Extract the [x, y] coordinate from the center of the cell holding the provided text.  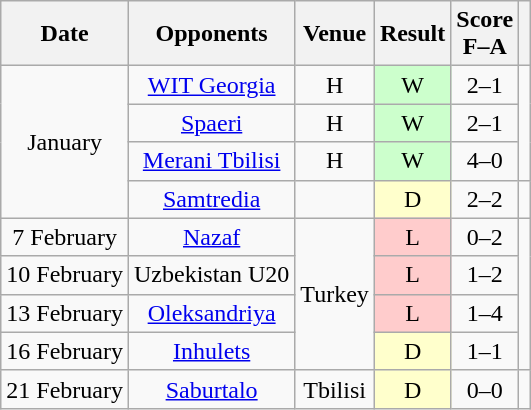
Spaeri [211, 123]
ScoreF–A [485, 34]
Turkey [335, 294]
January [65, 142]
WIT Georgia [211, 85]
Inhulets [211, 351]
16 February [65, 351]
21 February [65, 389]
Merani Tbilisi [211, 161]
13 February [65, 313]
Tbilisi [335, 389]
Samtredia [211, 199]
Date [65, 34]
0–0 [485, 389]
Venue [335, 34]
Uzbekistan U20 [211, 275]
4–0 [485, 161]
1–4 [485, 313]
Result [412, 34]
0–2 [485, 237]
Oleksandriya [211, 313]
Saburtalo [211, 389]
10 February [65, 275]
7 February [65, 237]
Opponents [211, 34]
2–2 [485, 199]
Nazaf [211, 237]
1–2 [485, 275]
1–1 [485, 351]
